Find where the given text appears and provide that cell's center as (X, Y) coordinate. 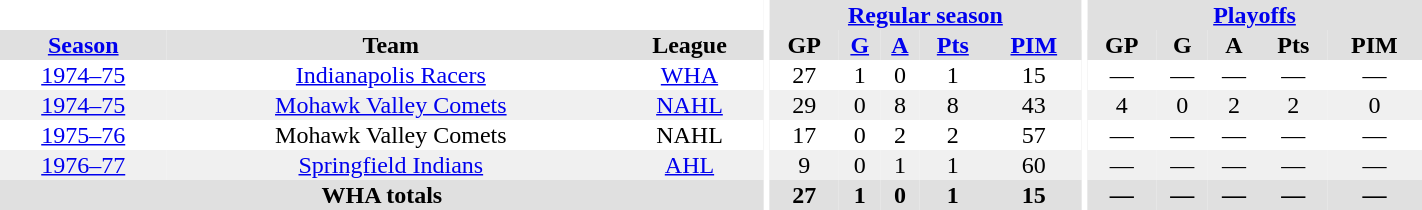
League (690, 45)
43 (1034, 105)
60 (1034, 165)
4 (1122, 105)
9 (804, 165)
17 (804, 135)
1976–77 (83, 165)
1975–76 (83, 135)
Springfield Indians (390, 165)
Regular season (926, 15)
WHA totals (382, 195)
Team (390, 45)
29 (804, 105)
Playoffs (1254, 15)
57 (1034, 135)
Season (83, 45)
AHL (690, 165)
Indianapolis Racers (390, 75)
WHA (690, 75)
